Capture the cell that displays the provided text and extract its [X, Y] central coordinate. 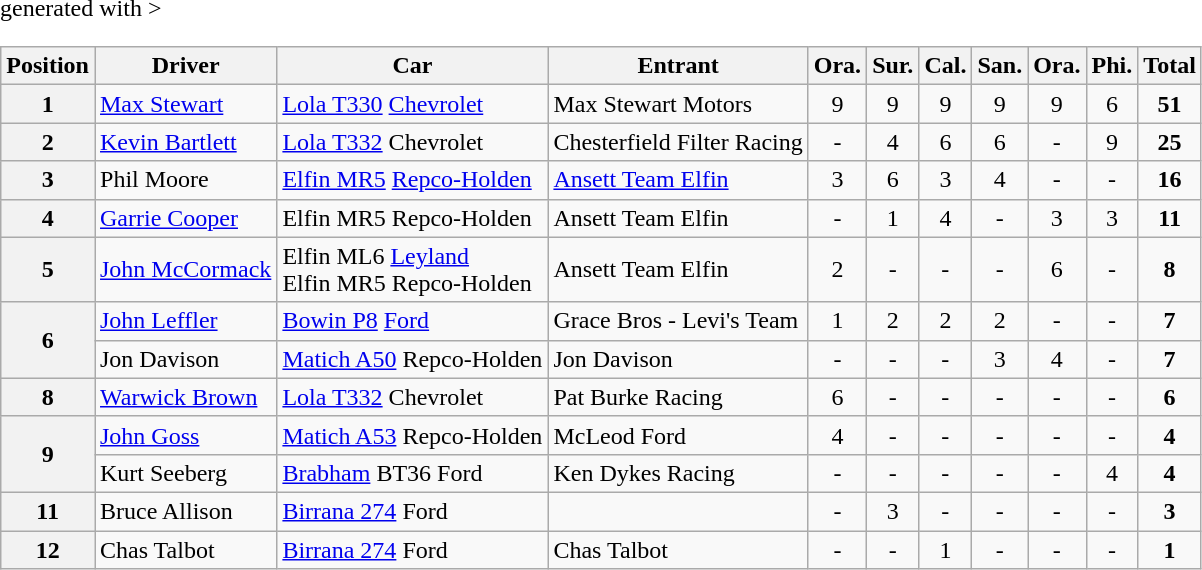
Matich A50 Repco-Holden [412, 359]
Driver [185, 66]
McLeod Ford [678, 435]
Grace Bros - Levi's Team [678, 321]
John Leffler [185, 321]
John McCormack [185, 270]
Total [1170, 66]
Brabham BT36 Ford [412, 473]
Bruce Allison [185, 511]
51 [1170, 104]
Elfin ML6 LeylandElfin MR5 Repco-Holden [412, 270]
John Goss [185, 435]
Position [48, 66]
Entrant [678, 66]
Phil Moore [185, 180]
Cal. [946, 66]
Kurt Seeberg [185, 473]
Lola T330 Chevrolet [412, 104]
Ken Dykes Racing [678, 473]
Kevin Bartlett [185, 142]
Car [412, 66]
Phi. [1112, 66]
San. [1000, 66]
Max Stewart [185, 104]
Pat Burke Racing [678, 397]
Matich A53 Repco-Holden [412, 435]
12 [48, 549]
Max Stewart Motors [678, 104]
Warwick Brown [185, 397]
Sur. [893, 66]
16 [1170, 180]
Bowin P8 Ford [412, 321]
25 [1170, 142]
Chesterfield Filter Racing [678, 142]
5 [48, 270]
Garrie Cooper [185, 218]
